Detect which cell encompasses the target text, then output its [X, Y] center coordinate. 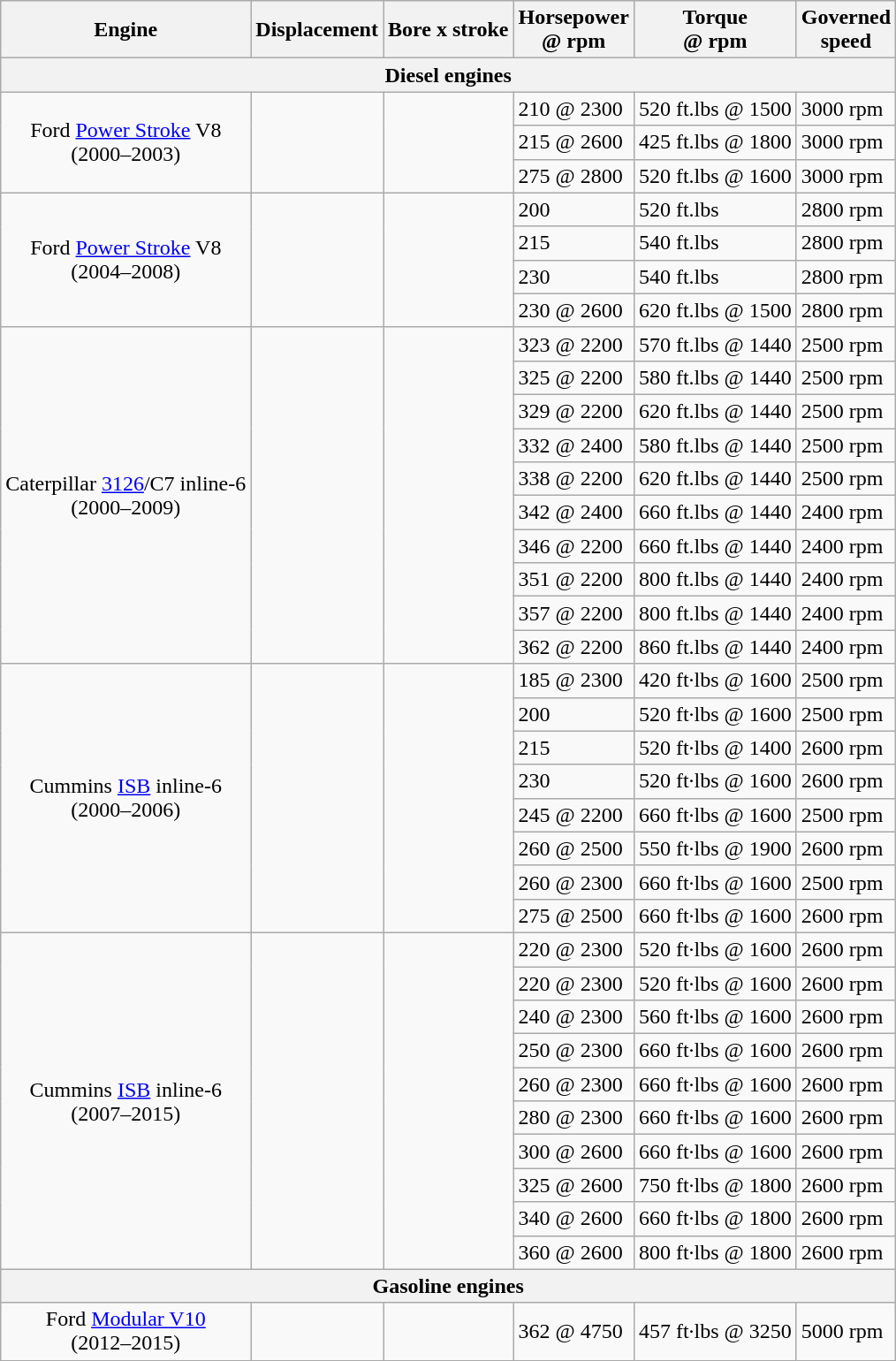
245 @ 2200 [573, 815]
340 @ 2600 [573, 1219]
Cummins ISB inline-6(2000–2006) [125, 798]
300 @ 2600 [573, 1152]
Displacement [317, 30]
250 @ 2300 [573, 1051]
Bore x stroke [449, 30]
280 @ 2300 [573, 1118]
520 ft.lbs @ 1500 [715, 109]
425 ft.lbs @ 1800 [715, 142]
457 ft·lbs @ 3250 [715, 1331]
860 ft.lbs @ 1440 [715, 647]
362 @ 4750 [573, 1331]
329 @ 2200 [573, 411]
Ford Power Stroke V8 (2004–2008) [125, 260]
325 @ 2600 [573, 1185]
Governedspeed [846, 30]
Ford Power Stroke V8 (2000–2003) [125, 142]
660 ft·lbs @ 1800 [715, 1219]
800 ft·lbs @ 1800 [715, 1252]
620 ft.lbs @ 1500 [715, 310]
420 ft·lbs @ 1600 [715, 680]
323 @ 2200 [573, 344]
325 @ 2200 [573, 377]
351 @ 2200 [573, 580]
Gasoline engines [449, 1286]
520 ft.lbs [715, 209]
550 ft·lbs @ 1900 [715, 848]
520 ft·lbs @ 1400 [715, 748]
346 @ 2200 [573, 546]
Engine [125, 30]
5000 rpm [846, 1331]
210 @ 2300 [573, 109]
260 @ 2500 [573, 848]
Horsepower@ rpm [573, 30]
Torque@ rpm [715, 30]
338 @ 2200 [573, 479]
360 @ 2600 [573, 1252]
362 @ 2200 [573, 647]
Diesel engines [449, 75]
Cummins ISB inline-6(2007–2015) [125, 1101]
357 @ 2200 [573, 613]
342 @ 2400 [573, 513]
560 ft·lbs @ 1600 [715, 1017]
Ford Modular V10(2012–2015) [125, 1331]
240 @ 2300 [573, 1017]
230 @ 2600 [573, 310]
275 @ 2500 [573, 916]
520 ft.lbs @ 1600 [715, 176]
215 @ 2600 [573, 142]
185 @ 2300 [573, 680]
275 @ 2800 [573, 176]
332 @ 2400 [573, 445]
750 ft·lbs @ 1800 [715, 1185]
570 ft.lbs @ 1440 [715, 344]
Caterpillar 3126/C7 inline-6 (2000–2009) [125, 495]
